Search for the cell housing the specified text and yield its [X, Y] center coordinate. 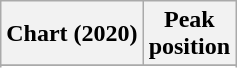
Peakposition [189, 34]
Chart (2020) [72, 34]
